Extract the (x, y) coordinate from the center of the cell holding the provided text.  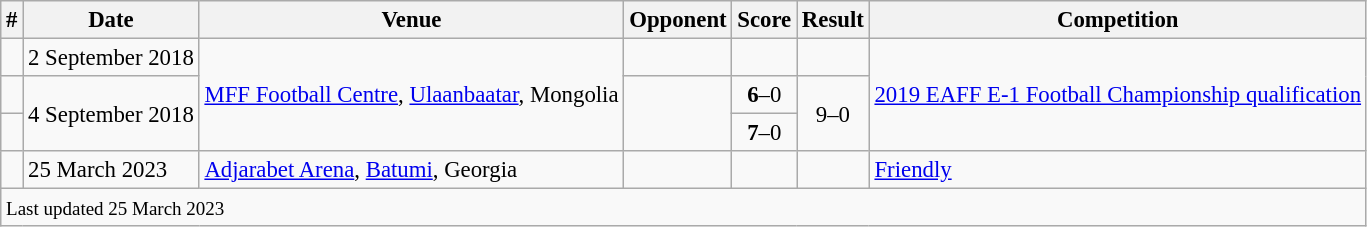
Score (764, 20)
Date (111, 20)
# (12, 20)
2 September 2018 (111, 58)
Last updated 25 March 2023 (684, 208)
Result (834, 20)
2019 EAFF E-1 Football Championship qualification (1118, 96)
25 March 2023 (111, 170)
Friendly (1118, 170)
MFF Football Centre, Ulaanbaatar, Mongolia (412, 96)
7–0 (764, 133)
4 September 2018 (111, 114)
Opponent (678, 20)
Competition (1118, 20)
Venue (412, 20)
9–0 (834, 114)
6–0 (764, 95)
Adjarabet Arena, Batumi, Georgia (412, 170)
